Locate the cell with the specified text and output its [X, Y] center coordinate. 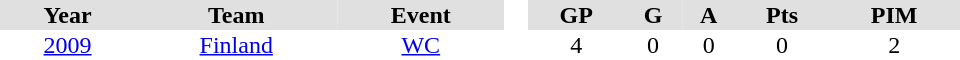
Event [420, 15]
2009 [68, 45]
Finland [236, 45]
2 [894, 45]
Year [68, 15]
WC [420, 45]
Team [236, 15]
4 [576, 45]
GP [576, 15]
Pts [782, 15]
G [652, 15]
PIM [894, 15]
A [709, 15]
